Return the [X, Y] coordinate for the center point of the cell that contains the specified text.  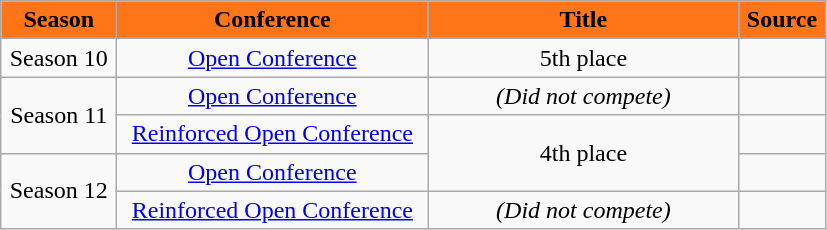
Title [584, 20]
Season 12 [59, 191]
Conference [272, 20]
5th place [584, 58]
Source [782, 20]
Season 11 [59, 115]
4th place [584, 153]
Season [59, 20]
Season 10 [59, 58]
